Determine the (x, y) coordinate at the center of the cell enclosing the given text.  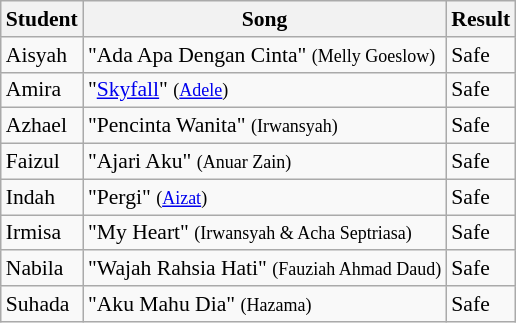
Student (42, 19)
"Pergi" (Aizat) (264, 197)
Result (480, 19)
Faizul (42, 162)
Song (264, 19)
"Skyfall" (Adele) (264, 90)
"Ada Apa Dengan Cinta" (Melly Goeslow) (264, 55)
"My Heart" (Irwansyah & Acha Septriasa) (264, 233)
Amira (42, 90)
"Aku Mahu Dia" (Hazama) (264, 304)
Nabila (42, 269)
"Pencinta Wanita" (Irwansyah) (264, 126)
Aisyah (42, 55)
Azhael (42, 126)
Irmisa (42, 233)
Indah (42, 197)
"Wajah Rahsia Hati" (Fauziah Ahmad Daud) (264, 269)
Suhada (42, 304)
"Ajari Aku" (Anuar Zain) (264, 162)
